Find where the given text appears and provide that cell's center as (X, Y) coordinate. 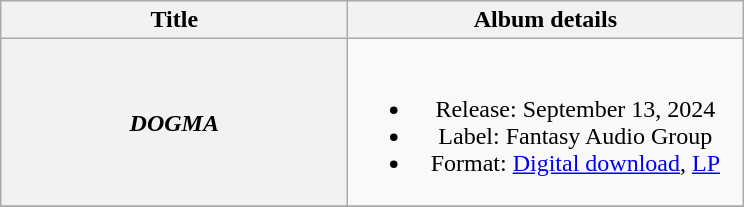
Album details (546, 20)
Title (174, 20)
Release: September 13, 2024Label: Fantasy Audio GroupFormat: Digital download, LP (546, 122)
DOGMA (174, 122)
